Determine the [x, y] coordinate at the center of the cell enclosing the given text.  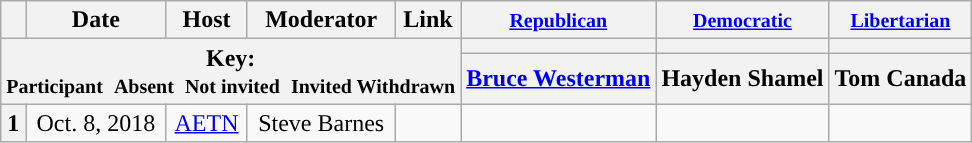
Oct. 8, 2018 [96, 123]
Libertarian [900, 20]
Link [428, 20]
Hayden Shamel [742, 78]
Bruce Westerman [558, 78]
Tom Canada [900, 78]
Host [206, 20]
Date [96, 20]
Key: Participant Absent Not invited Invited Withdrawn [231, 72]
1 [14, 123]
AETN [206, 123]
Democratic [742, 20]
Republican [558, 20]
Steve Barnes [321, 123]
Moderator [321, 20]
